Determine the (X, Y) coordinate at the center of the cell enclosing the given text.  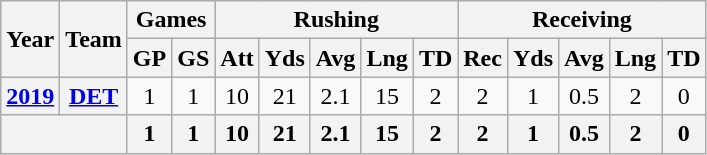
Games (170, 20)
GS (194, 58)
Rec (483, 58)
Team (94, 39)
GP (149, 58)
Att (237, 58)
Rushing (336, 20)
Year (30, 39)
DET (94, 96)
2019 (30, 96)
Receiving (582, 20)
